Scan for the cell matching the given text and deliver its (X, Y) coordinate at center. 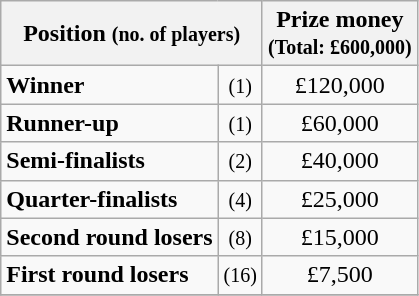
Prize money(Total: £600,000) (340, 34)
(16) (240, 275)
Position (no. of players) (132, 34)
Runner-up (110, 123)
£15,000 (340, 237)
Winner (110, 85)
Semi-finalists (110, 161)
Second round losers (110, 237)
(2) (240, 161)
£40,000 (340, 161)
£7,500 (340, 275)
£60,000 (340, 123)
£120,000 (340, 85)
£25,000 (340, 199)
(8) (240, 237)
First round losers (110, 275)
Quarter-finalists (110, 199)
(4) (240, 199)
